From the cell containing the given text, extract its center point as (x, y) coordinate. 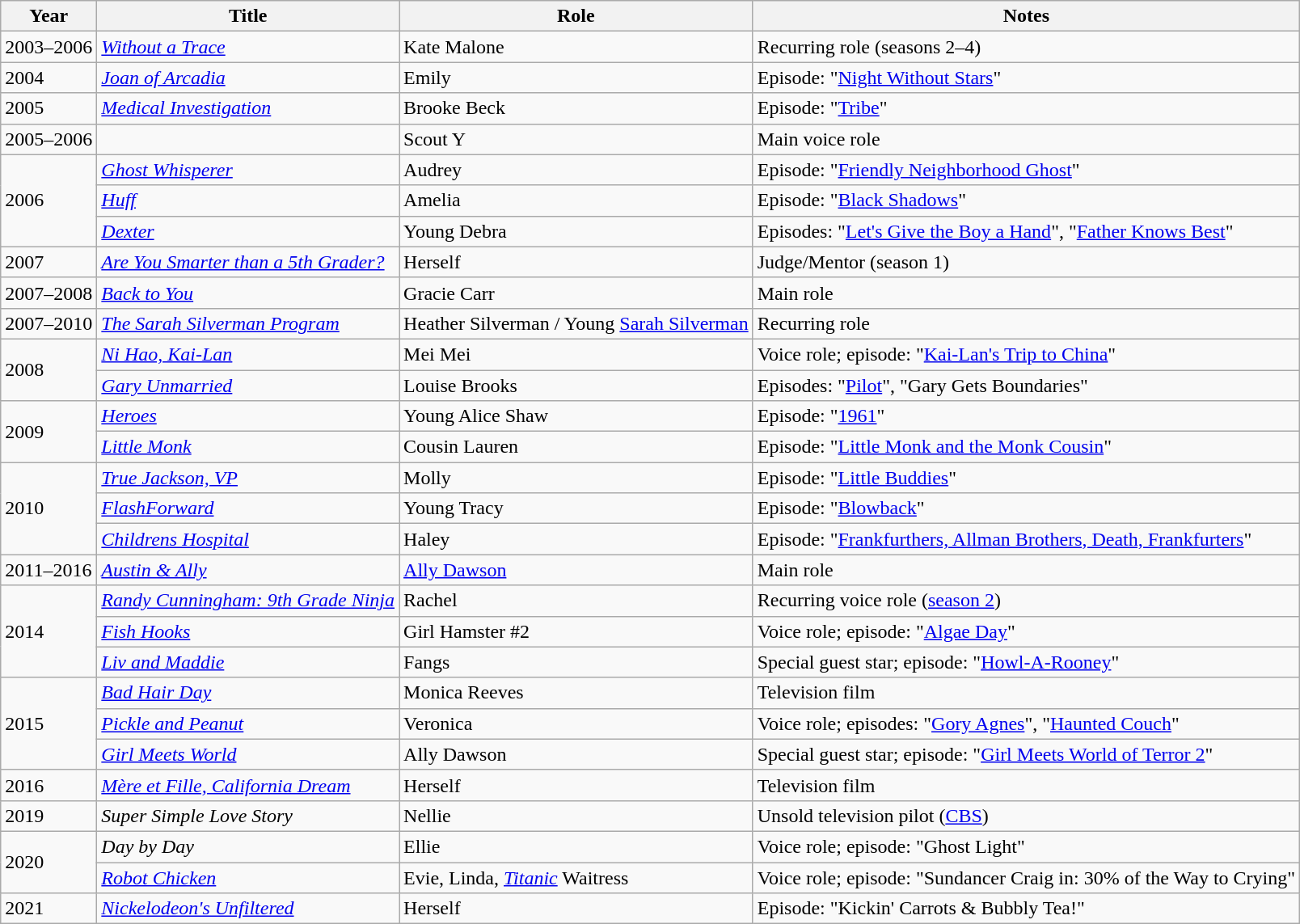
Title (248, 16)
Voice role; episode: "Kai-Lan's Trip to China" (1026, 354)
Young Tracy (576, 508)
2014 (49, 631)
Young Alice Shaw (576, 416)
Veronica (576, 724)
Girl Hamster #2 (576, 631)
2016 (49, 785)
Recurring role (seasons 2–4) (1026, 47)
Pickle and Peanut (248, 724)
Episode: "Night Without Stars" (1026, 78)
Voice role; episodes: "Gory Agnes", "Haunted Couch" (1026, 724)
Ni Hao, Kai-Lan (248, 354)
Fish Hooks (248, 631)
2019 (49, 816)
Episode: "Blowback" (1026, 508)
Heroes (248, 416)
2005 (49, 108)
True Jackson, VP (248, 478)
Haley (576, 539)
Emily (576, 78)
Notes (1026, 16)
Fangs (576, 662)
The Sarah Silverman Program (248, 323)
Voice role; episode: "Algae Day" (1026, 631)
2006 (49, 200)
2007–2010 (49, 323)
Recurring role (1026, 323)
Unsold television pilot (CBS) (1026, 816)
2003–2006 (49, 47)
Day by Day (248, 846)
Gracie Carr (576, 293)
Episode: "1961" (1026, 416)
Nellie (576, 816)
Judge/Mentor (season 1) (1026, 262)
Scout Y (576, 139)
2021 (49, 909)
Voice role; episode: "Ghost Light" (1026, 846)
Huff (248, 200)
Episodes: "Let's Give the Boy a Hand", "Father Knows Best" (1026, 231)
Episode: "Friendly Neighborhood Ghost" (1026, 170)
Episode: "Little Monk and the Monk Cousin" (1026, 447)
Little Monk (248, 447)
Joan of Arcadia (248, 78)
Childrens Hospital (248, 539)
Liv and Maddie (248, 662)
Special guest star; episode: "Girl Meets World of Terror 2" (1026, 754)
Episode: "Frankfurthers, Allman Brothers, Death, Frankfurters" (1026, 539)
Amelia (576, 200)
Molly (576, 478)
2004 (49, 78)
Episode: "Kickin' Carrots & Bubbly Tea!" (1026, 909)
Special guest star; episode: "Howl-A-Rooney" (1026, 662)
Medical Investigation (248, 108)
Rachel (576, 601)
2011–2016 (49, 570)
Evie, Linda, Titanic Waitress (576, 877)
2009 (49, 432)
Mei Mei (576, 354)
Main voice role (1026, 139)
Kate Malone (576, 47)
Without a Trace (248, 47)
Episode: "Little Buddies" (1026, 478)
Louise Brooks (576, 386)
2010 (49, 508)
Episode: "Black Shadows" (1026, 200)
Year (49, 16)
Ghost Whisperer (248, 170)
Nickelodeon's Unfiltered (248, 909)
Mère et Fille, California Dream (248, 785)
Back to You (248, 293)
Gary Unmarried (248, 386)
Ellie (576, 846)
2005–2006 (49, 139)
Role (576, 16)
Heather Silverman / Young Sarah Silverman (576, 323)
Audrey (576, 170)
Cousin Lauren (576, 447)
Are You Smarter than a 5th Grader? (248, 262)
2015 (49, 724)
Monica Reeves (576, 693)
Young Debra (576, 231)
2020 (49, 862)
FlashForward (248, 508)
2008 (49, 369)
Brooke Beck (576, 108)
Voice role; episode: "Sundancer Craig in: 30% of the Way to Crying" (1026, 877)
Robot Chicken (248, 877)
2007 (49, 262)
2007–2008 (49, 293)
Recurring voice role (season 2) (1026, 601)
Girl Meets World (248, 754)
Dexter (248, 231)
Austin & Ally (248, 570)
Episodes: "Pilot", "Gary Gets Boundaries" (1026, 386)
Super Simple Love Story (248, 816)
Randy Cunningham: 9th Grade Ninja (248, 601)
Bad Hair Day (248, 693)
Episode: "Tribe" (1026, 108)
